Output the [x, y] coordinate of the center of the cell containing the given text.  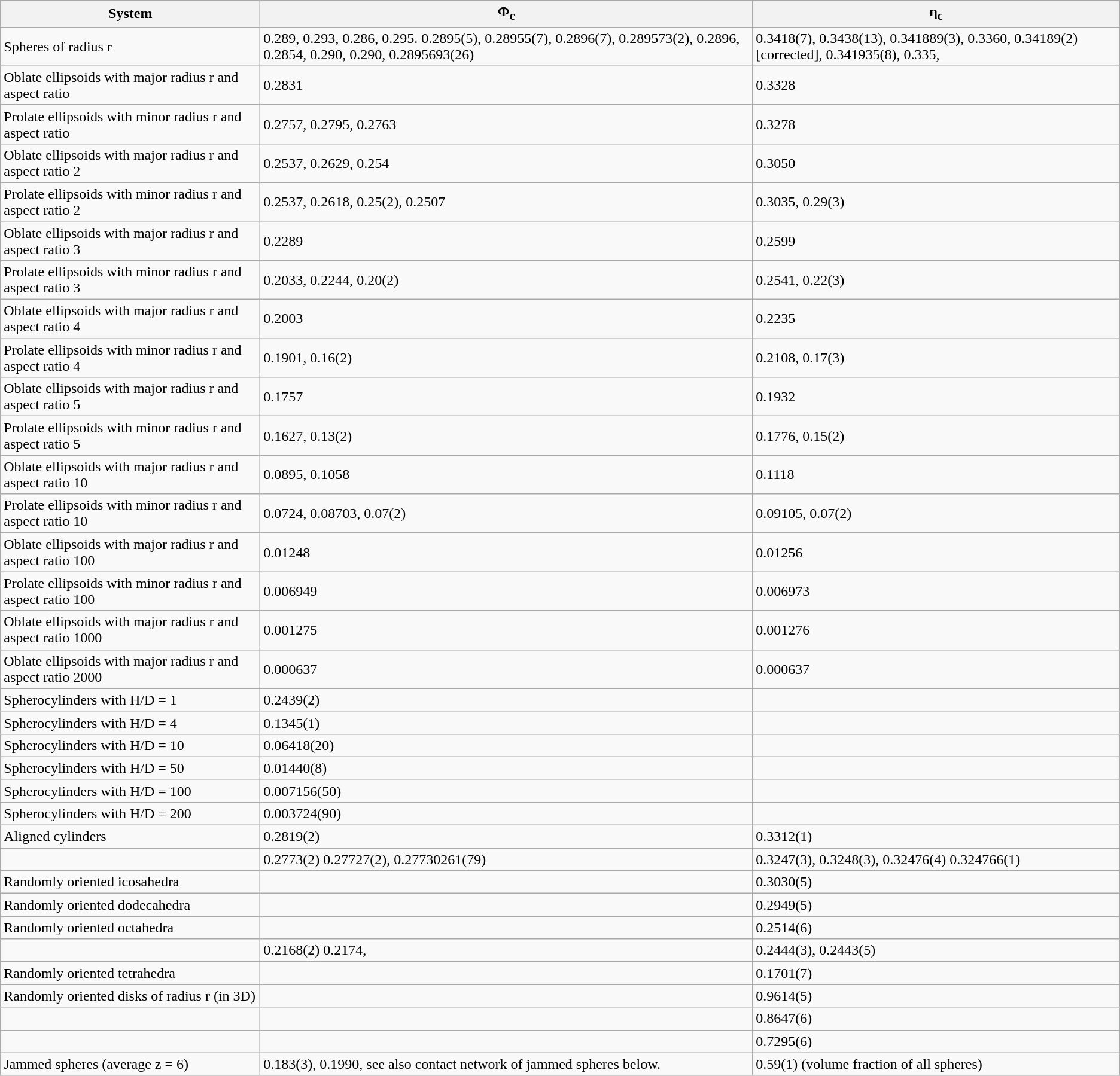
Oblate ellipsoids with major radius r and aspect ratio 5 [130, 397]
0.2003 [506, 319]
Randomly oriented tetrahedra [130, 973]
0.2235 [936, 319]
ηc [936, 14]
0.01440(8) [506, 768]
Oblate ellipsoids with major radius r and aspect ratio 1000 [130, 630]
Oblate ellipsoids with major radius r and aspect ratio 4 [130, 319]
0.1118 [936, 475]
0.1776, 0.15(2) [936, 435]
0.1701(7) [936, 973]
0.09105, 0.07(2) [936, 513]
Prolate ellipsoids with minor radius r and aspect ratio 2 [130, 202]
Prolate ellipsoids with minor radius r and aspect ratio 4 [130, 358]
Φc [506, 14]
Spherocylinders with H/D = 1 [130, 700]
0.3247(3), 0.3248(3), 0.32476(4) 0.324766(1) [936, 859]
Randomly oriented dodecahedra [130, 905]
0.8647(6) [936, 1019]
0.003724(90) [506, 813]
0.2757, 0.2795, 0.2763 [506, 124]
Oblate ellipsoids with major radius r and aspect ratio 2 [130, 163]
0.2541, 0.22(3) [936, 280]
0.01248 [506, 553]
0.7295(6) [936, 1041]
Prolate ellipsoids with minor radius r and aspect ratio 10 [130, 513]
0.2537, 0.2618, 0.25(2), 0.2507 [506, 202]
0.2033, 0.2244, 0.20(2) [506, 280]
0.006949 [506, 591]
Prolate ellipsoids with minor radius r and aspect ratio [130, 124]
Spherocylinders with H/D = 10 [130, 745]
Randomly oriented disks of radius r (in 3D) [130, 996]
0.0724, 0.08703, 0.07(2) [506, 513]
0.1345(1) [506, 723]
0.2831 [506, 85]
Oblate ellipsoids with major radius r and aspect ratio 100 [130, 553]
0.007156(50) [506, 791]
Spherocylinders with H/D = 4 [130, 723]
0.9614(5) [936, 996]
Randomly oriented icosahedra [130, 882]
0.0895, 0.1058 [506, 475]
0.3312(1) [936, 837]
0.1901, 0.16(2) [506, 358]
0.2537, 0.2629, 0.254 [506, 163]
0.3035, 0.29(3) [936, 202]
Aligned cylinders [130, 837]
Prolate ellipsoids with minor radius r and aspect ratio 100 [130, 591]
Spheres of radius r [130, 47]
0.06418(20) [506, 745]
0.3278 [936, 124]
0.289, 0.293, 0.286, 0.295. 0.2895(5), 0.28955(7), 0.2896(7), 0.289573(2), 0.2896, 0.2854, 0.290, 0.290, 0.2895693(26) [506, 47]
0.2819(2) [506, 837]
0.006973 [936, 591]
Spherocylinders with H/D = 200 [130, 813]
Oblate ellipsoids with major radius r and aspect ratio [130, 85]
0.3328 [936, 85]
0.2439(2) [506, 700]
0.183(3), 0.1990, see also contact network of jammed spheres below. [506, 1064]
0.2108, 0.17(3) [936, 358]
0.2949(5) [936, 905]
0.1757 [506, 397]
0.2514(6) [936, 928]
0.2289 [506, 240]
Oblate ellipsoids with major radius r and aspect ratio 3 [130, 240]
Jammed spheres (average z = 6) [130, 1064]
0.3050 [936, 163]
0.01256 [936, 553]
Randomly oriented octahedra [130, 928]
0.1627, 0.13(2) [506, 435]
0.001276 [936, 630]
0.59(1) (volume fraction of all spheres) [936, 1064]
0.1932 [936, 397]
Spherocylinders with H/D = 50 [130, 768]
0.2599 [936, 240]
0.2168(2) 0.2174, [506, 950]
0.3030(5) [936, 882]
Spherocylinders with H/D = 100 [130, 791]
0.3418(7), 0.3438(13), 0.341889(3), 0.3360, 0.34189(2) [corrected], 0.341935(8), 0.335, [936, 47]
0.2444(3), 0.2443(5) [936, 950]
Oblate ellipsoids with major radius r and aspect ratio 10 [130, 475]
Prolate ellipsoids with minor radius r and aspect ratio 3 [130, 280]
Prolate ellipsoids with minor radius r and aspect ratio 5 [130, 435]
0.2773(2) 0.27727(2), 0.27730261(79) [506, 859]
Oblate ellipsoids with major radius r and aspect ratio 2000 [130, 669]
0.001275 [506, 630]
System [130, 14]
